Determine the (X, Y) coordinate at the center of the cell enclosing the given text.  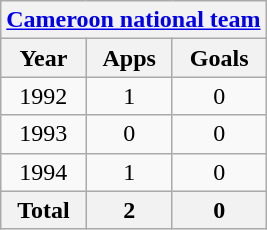
1994 (44, 172)
1992 (44, 96)
Cameroon national team (134, 20)
1993 (44, 134)
Apps (129, 58)
Goals (219, 58)
Total (44, 210)
Year (44, 58)
2 (129, 210)
